Locate the cell with the specified text and output its [X, Y] center coordinate. 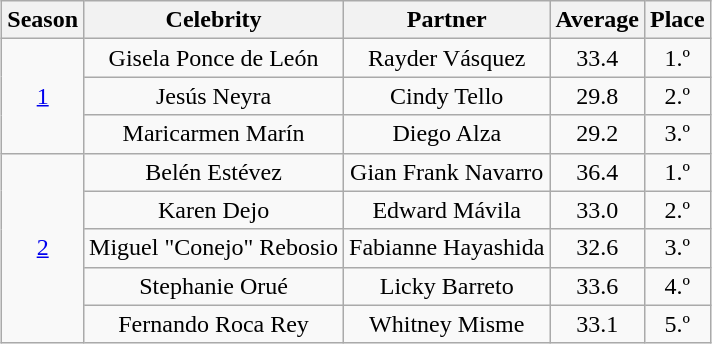
2 [43, 248]
Whitney Misme [447, 324]
Gisela Ponce de León [214, 58]
29.2 [598, 134]
33.6 [598, 286]
Jesús Neyra [214, 96]
Fabianne Hayashida [447, 248]
29.8 [598, 96]
Maricarmen Marín [214, 134]
Partner [447, 20]
5.º [677, 324]
Stephanie Orué [214, 286]
Season [43, 20]
1 [43, 96]
4.º [677, 286]
Belén Estévez [214, 172]
33.0 [598, 210]
Licky Barreto [447, 286]
Average [598, 20]
Place [677, 20]
Fernando Roca Rey [214, 324]
32.6 [598, 248]
Diego Alza [447, 134]
36.4 [598, 172]
33.1 [598, 324]
Rayder Vásquez [447, 58]
Celebrity [214, 20]
Karen Dejo [214, 210]
Cindy Tello [447, 96]
33.4 [598, 58]
Gian Frank Navarro [447, 172]
Edward Mávila [447, 210]
Miguel "Conejo" Rebosio [214, 248]
